Detect which cell encompasses the target text, then output its [X, Y] center coordinate. 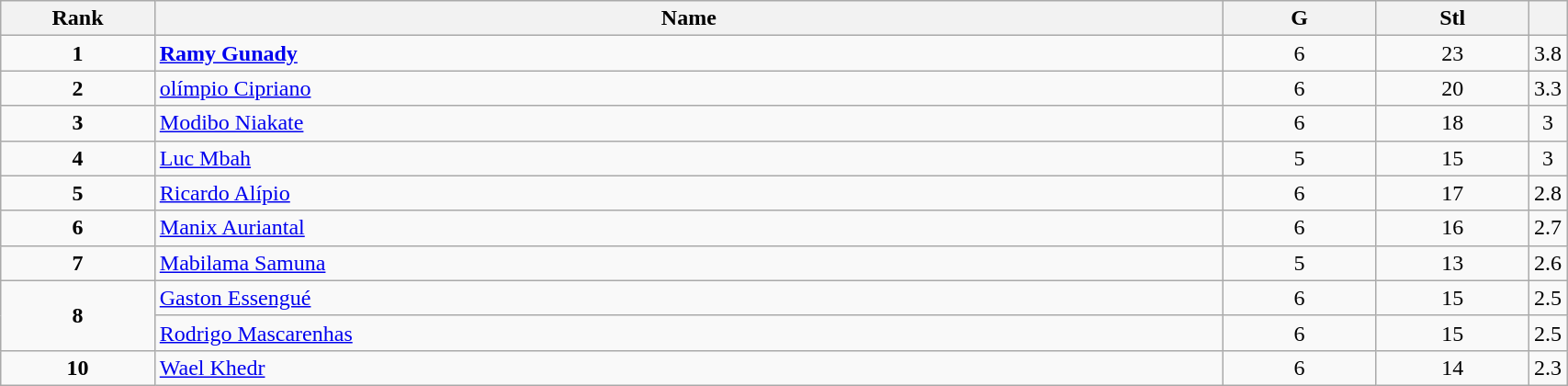
3.3 [1549, 88]
3.8 [1549, 53]
Rank [78, 18]
18 [1453, 123]
16 [1453, 228]
Luc Mbah [689, 158]
2.8 [1549, 193]
Name [689, 18]
2 [78, 88]
Modibo Niakate [689, 123]
7 [78, 263]
Ramy Gunady [689, 53]
2.3 [1549, 368]
2.7 [1549, 228]
Rodrigo Mascarenhas [689, 333]
2.6 [1549, 263]
4 [78, 158]
Mabilama Samuna [689, 263]
Wael Khedr [689, 368]
1 [78, 53]
8 [78, 315]
23 [1453, 53]
olímpio Cipriano [689, 88]
Gaston Essengué [689, 298]
Stl [1453, 18]
10 [78, 368]
17 [1453, 193]
20 [1453, 88]
G [1299, 18]
14 [1453, 368]
13 [1453, 263]
Ricardo Alípio [689, 193]
Manix Auriantal [689, 228]
